Locate the cell with the specified text and output its (x, y) center coordinate. 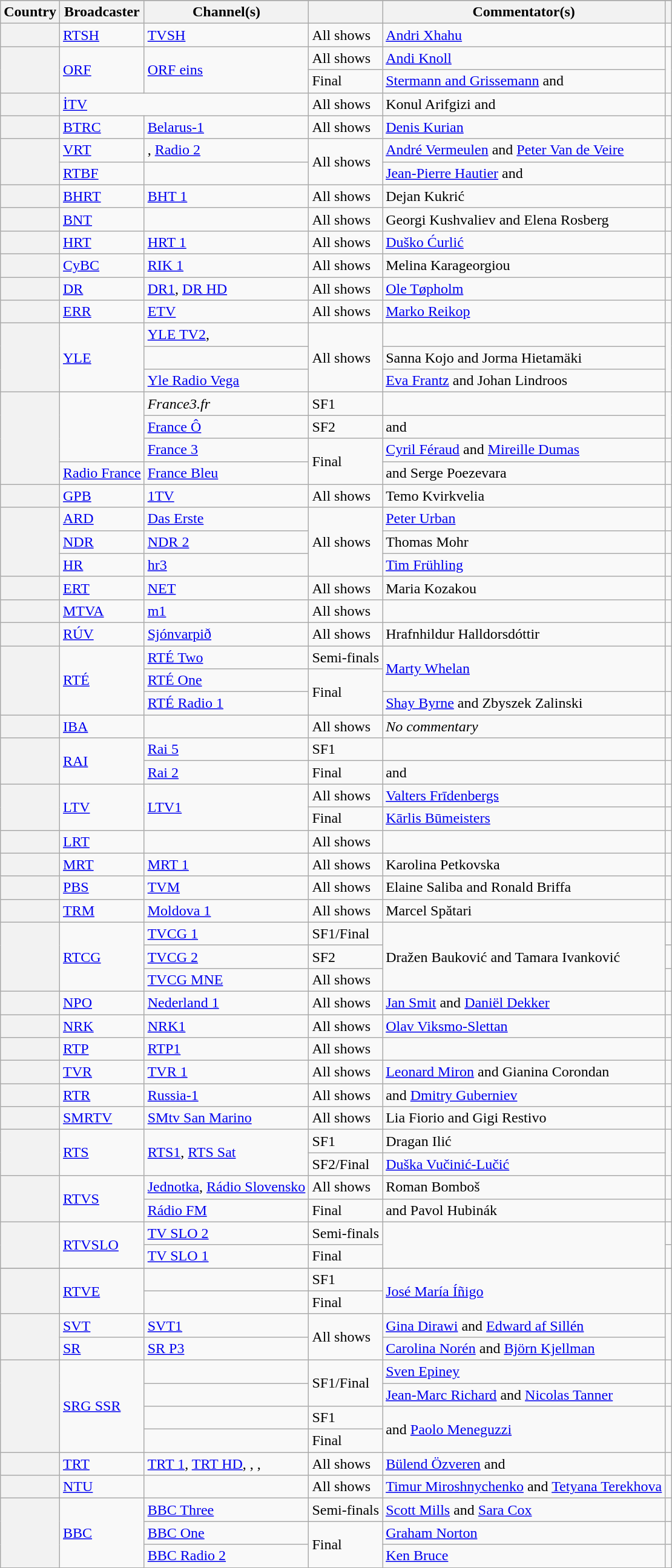
DR (102, 289)
Dejan Kukrić (524, 196)
Channel(s) (226, 12)
Dražen Bauković and Tamara Ivanković (524, 957)
Sjónvarpið (226, 634)
Cyril Féraud and Mireille Dumas (524, 450)
SR (102, 1348)
Gina Dirawi and Edward af Sillén (524, 1325)
Elaine Saliba and Ronald Briffa (524, 888)
RTCG (102, 957)
YLE (102, 358)
BBC One (226, 1533)
Sanna Kojo and Jorma Hietamäki (524, 358)
TRT 1, TRT HD, , , (226, 1464)
RTVS (102, 1199)
LTV1 (226, 807)
Sven Epiney (524, 1371)
RTS (102, 1153)
MRT 1 (226, 865)
YLE TV2, (226, 335)
Denis Kurian (524, 127)
SVT (102, 1325)
and Paolo Meneguzzi (524, 1429)
Graham Norton (524, 1533)
Belarus-1 (226, 127)
ORF (102, 70)
SF2/Final (346, 1164)
Moldova 1 (226, 911)
André Vermeulen and Peter Van de Veire (524, 150)
RTR (102, 1095)
France Ô (226, 427)
m1 (226, 611)
TRT (102, 1464)
No commentary (524, 726)
MRT (102, 865)
and Pavol Hubinák (524, 1210)
TV SLO 2 (226, 1233)
France Bleu (226, 473)
Rai 5 (226, 749)
RTÉ (102, 680)
Rai 2 (226, 772)
RTVE (102, 1291)
RTS1, RTS Sat (226, 1153)
Yle Radio Vega (226, 381)
VRT (102, 150)
TRM (102, 911)
HR (102, 565)
Ken Bruce (524, 1556)
Broadcaster (102, 12)
RÚV (102, 634)
Thomas Mohr (524, 542)
PBS (102, 888)
and Dmitry Guberniev (524, 1095)
Jan Smit and Daniël Dekker (524, 1003)
Jean-Pierre Hautier and (524, 173)
Peter Urban (524, 519)
ORF eins (226, 70)
TVSH (226, 35)
NET (226, 588)
Valters Frīdenbergs (524, 796)
Eva Frantz and Johan Lindroos (524, 381)
and Serge Poezevara (524, 473)
NPO (102, 1003)
Georgi Kushvaliev and Elena Rosberg (524, 219)
Olav Viksmo-Slettan (524, 1026)
1TV (226, 496)
Dragan Ilić (524, 1141)
Marcel Spătari (524, 911)
, Radio 2 (226, 150)
Andi Knoll (524, 58)
TVCG 2 (226, 957)
ERT (102, 588)
hr3 (226, 565)
NDR (102, 542)
Country (30, 12)
TVR (102, 1072)
Hrafnhildur Halldorsdóttir (524, 634)
Stermann and Grissemann and (524, 81)
TVM (226, 888)
Shay Byrne and Zbyszek Zalinski (524, 703)
Leonard Miron and Gianina Corondan (524, 1072)
TVR 1 (226, 1072)
BHT 1 (226, 196)
Andri Xhahu (524, 35)
TVCG 1 (226, 934)
NRK (102, 1026)
Rádio FM (226, 1210)
Konul Arifgizi and (524, 104)
Lia Fiorio and Gigi Restivo (524, 1118)
RTÉ Radio 1 (226, 703)
Roman Bomboš (524, 1187)
SR P3 (226, 1348)
Tim Frühling (524, 565)
Scott Mills and Sara Cox (524, 1510)
BBC (102, 1533)
RTBF (102, 173)
ARD (102, 519)
LTV (102, 807)
BTRC (102, 127)
Bülend Özveren and (524, 1464)
BHRT (102, 196)
RTÉ One (226, 680)
BBC Radio 2 (226, 1556)
SRG SSR (102, 1406)
RTP1 (226, 1049)
DR1, DR HD (226, 289)
LRT (102, 842)
RTVSLO (102, 1245)
TV SLO 1 (226, 1256)
NDR 2 (226, 542)
TVCG MNE (226, 980)
RTÉ Two (226, 657)
IBA (102, 726)
MTVA (102, 611)
Carolina Norén and Björn Kjellman (524, 1348)
NTU (102, 1487)
José María Íñigo (524, 1291)
France3.fr (226, 404)
HRT (102, 242)
HRT 1 (226, 242)
NRK1 (226, 1026)
RTSH (102, 35)
Nederland 1 (226, 1003)
Jean-Marc Richard and Nicolas Tanner (524, 1394)
BBC Three (226, 1510)
Russia-1 (226, 1095)
SVT1 (226, 1325)
BNT (102, 219)
Timur Miroshnychenko and Tetyana Terekhova (524, 1487)
Marty Whelan (524, 668)
GPB (102, 496)
Duška Vučinić-Lučić (524, 1164)
RTP (102, 1049)
Kārlis Būmeisters (524, 819)
Maria Kozakou (524, 588)
Radio France (102, 473)
Marko Reikop (524, 312)
Das Erste (226, 519)
Ole Tøpholm (524, 289)
Commentator(s) (524, 12)
Karolina Petkovska (524, 865)
RAI (102, 761)
ERR (102, 312)
Melina Karageorgiou (524, 265)
RIK 1 (226, 265)
SMRTV (102, 1118)
France 3 (226, 450)
İTV (184, 104)
Temo Kvirkvelia (524, 496)
ETV (226, 312)
Duško Ćurlić (524, 242)
Jednotka, Rádio Slovensko (226, 1187)
SMtv San Marino (226, 1118)
CyBC (102, 265)
